Locate the cell with the specified text and output its [x, y] center coordinate. 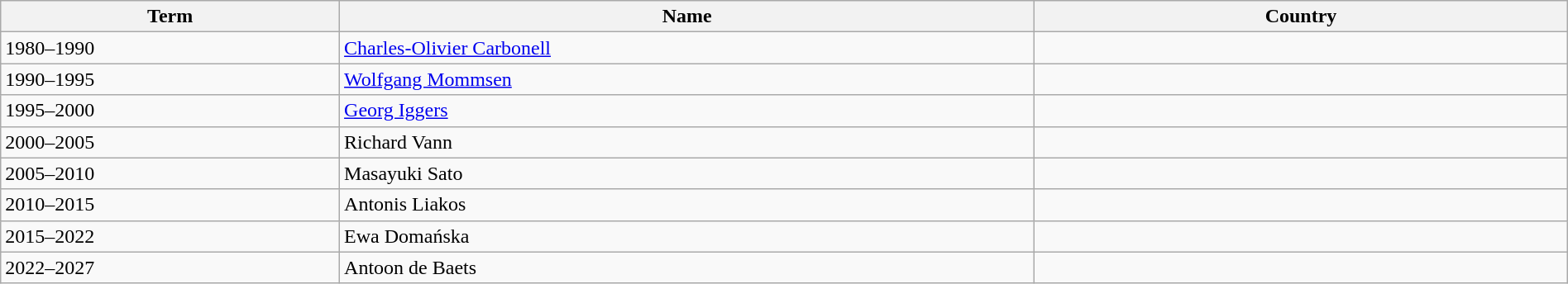
2022–2027 [170, 267]
2000–2005 [170, 142]
Antonis Liakos [687, 205]
2015–2022 [170, 236]
Country [1302, 17]
1995–2000 [170, 111]
Term [170, 17]
Georg Iggers [687, 111]
Richard Vann [687, 142]
2005–2010 [170, 173]
1980–1990 [170, 48]
Masayuki Sato [687, 173]
Charles-Olivier Carbonell [687, 48]
Antoon de Baets [687, 267]
1990–1995 [170, 79]
2010–2015 [170, 205]
Wolfgang Mommsen [687, 79]
Name [687, 17]
Ewa Domańska [687, 236]
